Identify which cell holds the provided text, then report its [x, y] central coordinate. 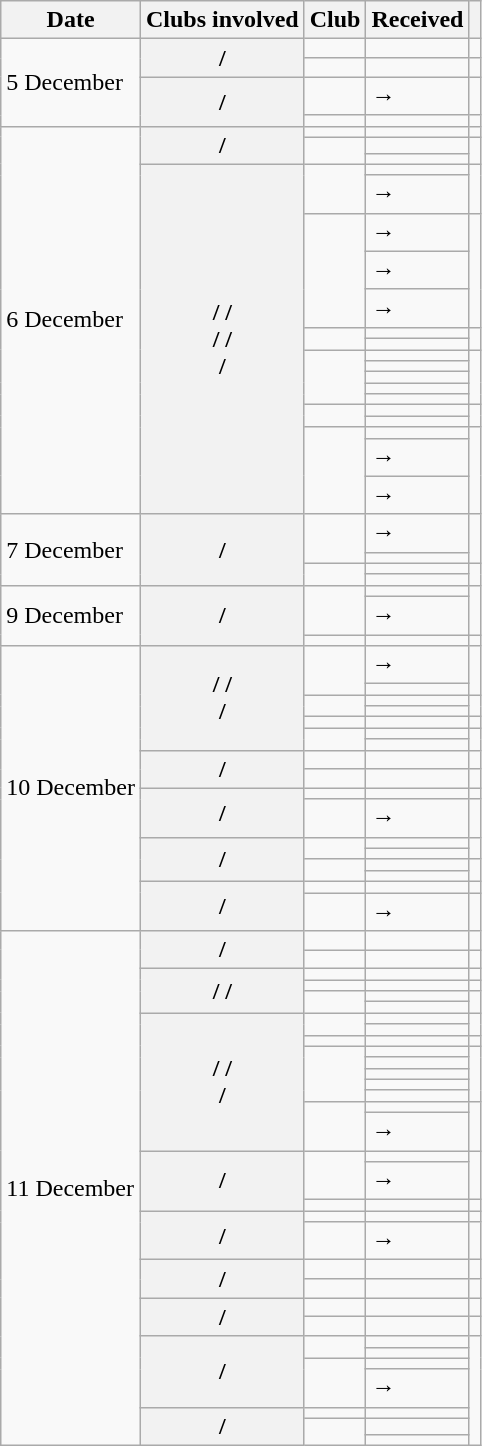
/ / / / / [222, 339]
7 December [71, 550]
Club [335, 20]
5 December [71, 82]
Received [418, 20]
11 December [71, 1188]
Date [71, 20]
Clubs involved [222, 20]
10 December [71, 788]
9 December [71, 615]
6 December [71, 320]
/ / [222, 991]
